From the cell containing the given text, extract its center point as (X, Y) coordinate. 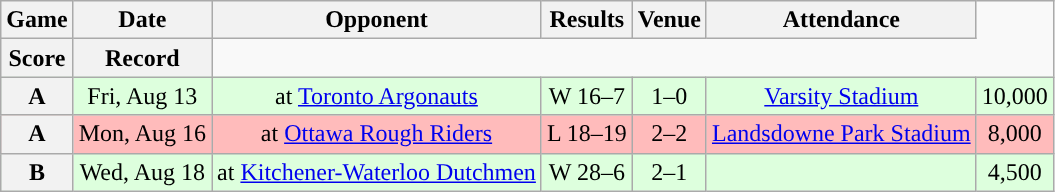
Wed, Aug 18 (142, 172)
2–2 (669, 134)
Game (37, 20)
Varsity Stadium (841, 96)
at Kitchener-Waterloo Dutchmen (377, 172)
Score (37, 58)
Mon, Aug 16 (142, 134)
10,000 (1014, 96)
Landsdowne Park Stadium (841, 134)
4,500 (1014, 172)
Results (586, 20)
Attendance (841, 20)
Record (142, 58)
L 18–19 (586, 134)
at Ottawa Rough Riders (377, 134)
Venue (669, 20)
W 28–6 (586, 172)
B (37, 172)
Fri, Aug 13 (142, 96)
1–0 (669, 96)
W 16–7 (586, 96)
Opponent (377, 20)
Date (142, 20)
8,000 (1014, 134)
at Toronto Argonauts (377, 96)
2–1 (669, 172)
